Return (X, Y) of the center of cell containing provided text 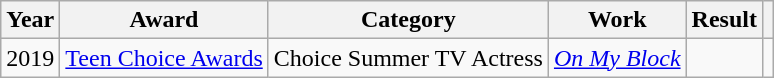
Choice Summer TV Actress (408, 58)
Result (724, 20)
2019 (30, 58)
Teen Choice Awards (164, 58)
Category (408, 20)
Award (164, 20)
Year (30, 20)
On My Block (617, 58)
Work (617, 20)
